Pinpoint the cell where the given text exists, returning its [x, y] midpoint coordinate. 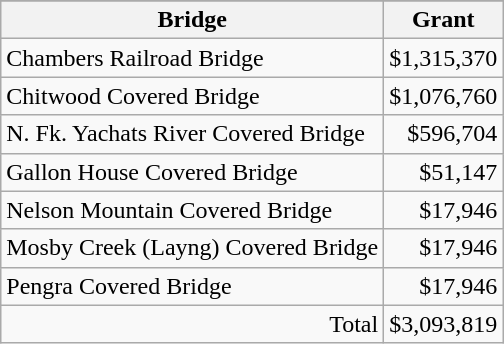
Chambers Railroad Bridge [192, 58]
Mosby Creek (Layng) Covered Bridge [192, 248]
Gallon House Covered Bridge [192, 172]
N. Fk. Yachats River Covered Bridge [192, 134]
$596,704 [444, 134]
Chitwood Covered Bridge [192, 96]
$1,315,370 [444, 58]
Grant [444, 20]
$3,093,819 [444, 324]
$1,076,760 [444, 96]
Pengra Covered Bridge [192, 286]
$51,147 [444, 172]
Total [192, 324]
Nelson Mountain Covered Bridge [192, 210]
Bridge [192, 20]
